From the cell containing the given text, extract its center point as (X, Y) coordinate. 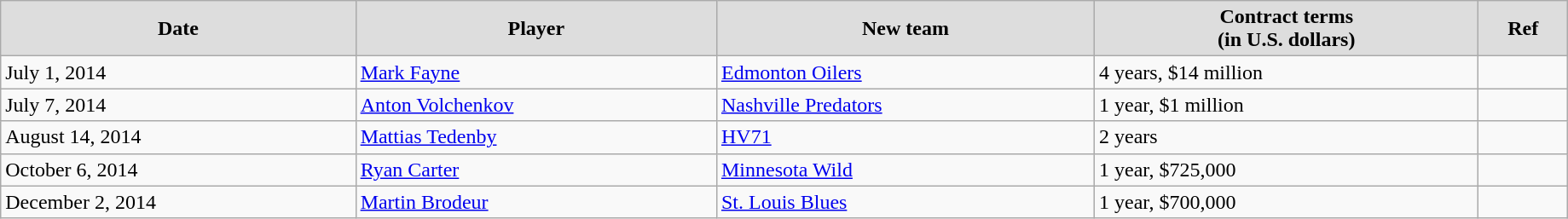
December 2, 2014 (178, 202)
1 year, $700,000 (1287, 202)
2 years (1287, 137)
Anton Volchenkov (535, 105)
Minnesota Wild (906, 170)
Mark Fayne (535, 72)
1 year, $1 million (1287, 105)
4 years, $14 million (1287, 72)
July 7, 2014 (178, 105)
Nashville Predators (906, 105)
Ref (1523, 29)
Date (178, 29)
Edmonton Oilers (906, 72)
Contract terms(in U.S. dollars) (1287, 29)
Player (535, 29)
Mattias Tedenby (535, 137)
October 6, 2014 (178, 170)
August 14, 2014 (178, 137)
Ryan Carter (535, 170)
1 year, $725,000 (1287, 170)
New team (906, 29)
St. Louis Blues (906, 202)
Martin Brodeur (535, 202)
HV71 (906, 137)
July 1, 2014 (178, 72)
